Output the [x, y] coordinate of the center of the cell containing the given text.  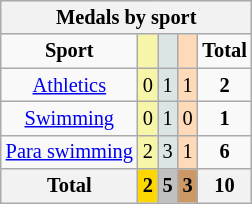
10 [224, 186]
5 [168, 186]
6 [224, 152]
Sport [70, 51]
Athletics [70, 85]
Para swimming [70, 152]
Medals by sport [126, 17]
Swimming [70, 118]
